For the text-containing cell, return its midpoint in [x, y] coordinate format. 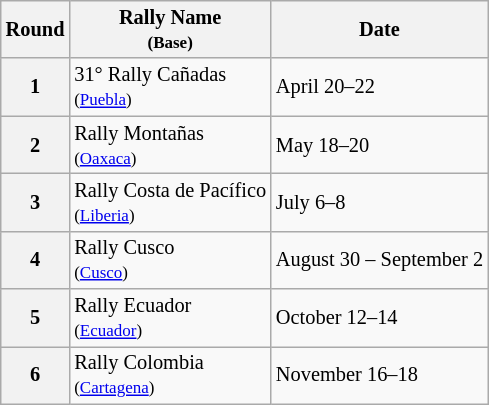
Rally Ecuador(Ecuador) [170, 318]
1 [36, 87]
Rally Cusco(Cusco) [170, 260]
Round [36, 29]
July 6–8 [380, 202]
October 12–14 [380, 318]
2 [36, 145]
Rally Name(Base) [170, 29]
Rally Colombia(Cartagena) [170, 375]
Date [380, 29]
May 18–20 [380, 145]
August 30 – September 2 [380, 260]
April 20–22 [380, 87]
November 16–18 [380, 375]
6 [36, 375]
3 [36, 202]
31° Rally Cañadas (Puebla) [170, 87]
Rally Costa de Pacífico(Liberia) [170, 202]
Rally Montañas (Oaxaca) [170, 145]
5 [36, 318]
4 [36, 260]
